Find where the given text appears and provide that cell's center as [X, Y] coordinate. 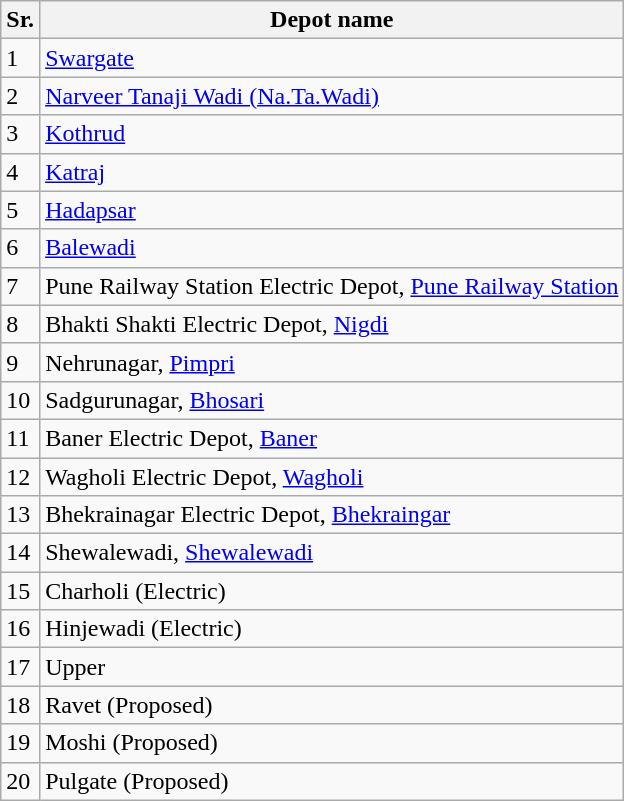
8 [20, 324]
4 [20, 172]
7 [20, 286]
6 [20, 248]
Baner Electric Depot, Baner [332, 438]
Bhekrainagar Electric Depot, Bhekraingar [332, 515]
12 [20, 477]
Upper [332, 667]
1 [20, 58]
Swargate [332, 58]
9 [20, 362]
Hinjewadi (Electric) [332, 629]
Sr. [20, 20]
11 [20, 438]
Depot name [332, 20]
15 [20, 591]
10 [20, 400]
Pulgate (Proposed) [332, 781]
Kothrud [332, 134]
Balewadi [332, 248]
5 [20, 210]
Katraj [332, 172]
18 [20, 705]
Moshi (Proposed) [332, 743]
Ravet (Proposed) [332, 705]
Narveer Tanaji Wadi (Na.Ta.Wadi) [332, 96]
Pune Railway Station Electric Depot, Pune Railway Station [332, 286]
16 [20, 629]
13 [20, 515]
17 [20, 667]
3 [20, 134]
Hadapsar [332, 210]
Bhakti Shakti Electric Depot, Nigdi [332, 324]
Shewalewadi, Shewalewadi [332, 553]
20 [20, 781]
2 [20, 96]
Wagholi Electric Depot, Wagholi [332, 477]
Charholi (Electric) [332, 591]
14 [20, 553]
Sadgurunagar, Bhosari [332, 400]
Nehrunagar, Pimpri [332, 362]
19 [20, 743]
